Extract the [x, y] coordinate from the center of the cell holding the provided text.  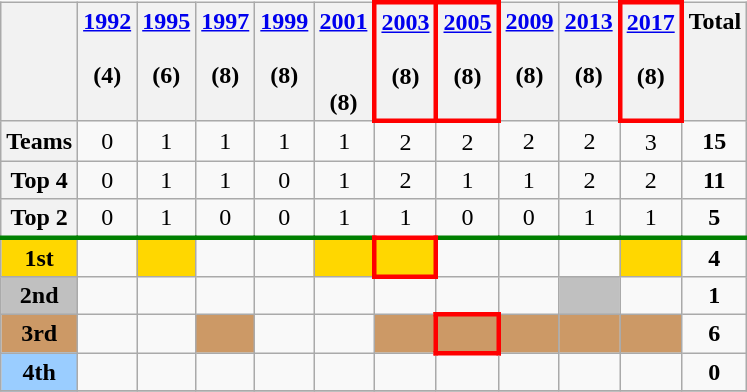
Total [714, 62]
Top 4 [40, 180]
15 [714, 141]
2013(8) [590, 62]
2017(8) [651, 62]
11 [714, 180]
1997(8) [226, 62]
1999(8) [284, 62]
6 [714, 334]
4 [714, 257]
5 [714, 218]
Top 2 [40, 218]
1st [40, 257]
2003(8) [405, 62]
4th [40, 372]
2009(8) [530, 62]
Teams [40, 141]
3rd [40, 334]
1995(6) [166, 62]
2nd [40, 296]
1992(4) [108, 62]
2005(8) [467, 62]
2001(8) [344, 62]
3 [651, 141]
